From the cell containing the given text, extract its center point as (X, Y) coordinate. 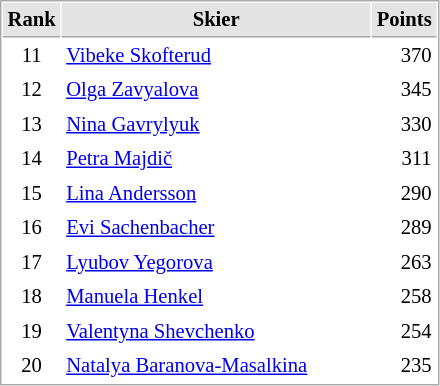
Points (404, 20)
289 (404, 228)
Nina Gavrylyuk (216, 124)
13 (32, 124)
Vibeke Skofterud (216, 56)
12 (32, 90)
20 (32, 366)
254 (404, 332)
15 (32, 194)
330 (404, 124)
18 (32, 296)
Olga Zavyalova (216, 90)
11 (32, 56)
Petra Majdič (216, 158)
16 (32, 228)
Skier (216, 20)
258 (404, 296)
Manuela Henkel (216, 296)
235 (404, 366)
Lina Andersson (216, 194)
Valentyna Shevchenko (216, 332)
Natalya Baranova-Masalkina (216, 366)
345 (404, 90)
311 (404, 158)
370 (404, 56)
Rank (32, 20)
19 (32, 332)
263 (404, 262)
Lyubov Yegorova (216, 262)
14 (32, 158)
17 (32, 262)
Evi Sachenbacher (216, 228)
290 (404, 194)
